Locate the cell with the specified text and output its [x, y] center coordinate. 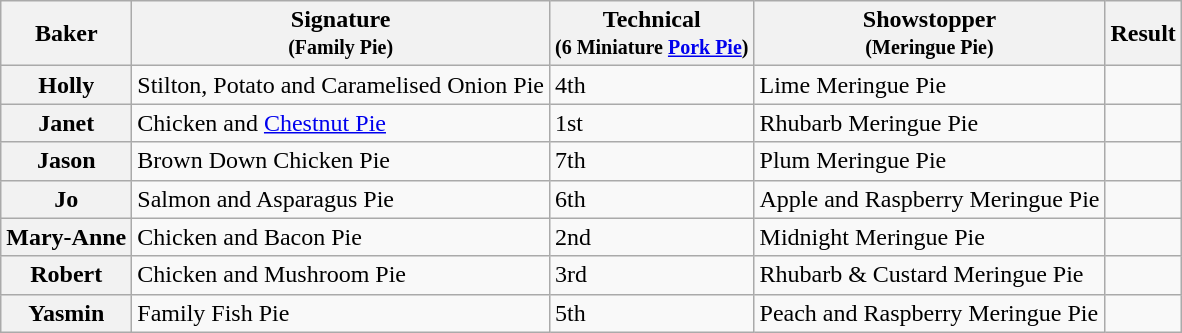
Baker [66, 34]
Mary-Anne [66, 237]
Midnight Meringue Pie [930, 237]
Chicken and Bacon Pie [341, 237]
Robert [66, 275]
Showstopper(Meringue Pie) [930, 34]
Result [1143, 34]
Chicken and Mushroom Pie [341, 275]
Plum Meringue Pie [930, 161]
5th [652, 313]
Chicken and Chestnut Pie [341, 123]
Brown Down Chicken Pie [341, 161]
4th [652, 85]
6th [652, 199]
Jo [66, 199]
Lime Meringue Pie [930, 85]
Jason [66, 161]
Yasmin [66, 313]
1st [652, 123]
7th [652, 161]
Stilton, Potato and Caramelised Onion Pie [341, 85]
2nd [652, 237]
Technical(6 Miniature Pork Pie) [652, 34]
Rhubarb Meringue Pie [930, 123]
Family Fish Pie [341, 313]
Holly [66, 85]
Apple and Raspberry Meringue Pie [930, 199]
Salmon and Asparagus Pie [341, 199]
3rd [652, 275]
Janet [66, 123]
Peach and Raspberry Meringue Pie [930, 313]
Signature(Family Pie) [341, 34]
Rhubarb & Custard Meringue Pie [930, 275]
